Identify which cell holds the provided text, then report its (x, y) central coordinate. 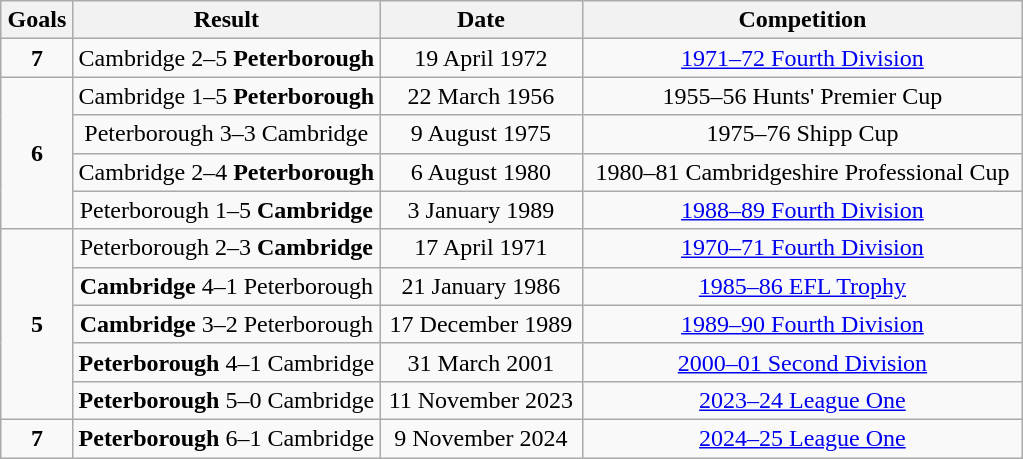
Result (226, 20)
21 January 1986 (482, 286)
Cambridge 2–5 Peterborough (226, 58)
1985–86 EFL Trophy (802, 286)
22 March 1956 (482, 96)
Cambridge 1–5 Peterborough (226, 96)
5 (37, 324)
1975–76 Shipp Cup (802, 134)
Peterborough 3–3 Cambridge (226, 134)
6 August 1980 (482, 172)
2000–01 Second Division (802, 362)
6 (37, 153)
17 April 1971 (482, 248)
Goals (37, 20)
1980–81 Cambridgeshire Professional Cup (802, 172)
Peterborough 4–1 Cambridge (226, 362)
Peterborough 2–3 Cambridge (226, 248)
Peterborough 5–0 Cambridge (226, 400)
2023–24 League One (802, 400)
Cambridge 4–1 Peterborough (226, 286)
11 November 2023 (482, 400)
17 December 1989 (482, 324)
31 March 2001 (482, 362)
Peterborough 1–5 Cambridge (226, 210)
1988–89 Fourth Division (802, 210)
2024–25 League One (802, 438)
9 November 2024 (482, 438)
1970–71 Fourth Division (802, 248)
9 August 1975 (482, 134)
1955–56 Hunts' Premier Cup (802, 96)
Cambridge 2–4 Peterborough (226, 172)
Competition (802, 20)
19 April 1972 (482, 58)
1971–72 Fourth Division (802, 58)
Peterborough 6–1 Cambridge (226, 438)
1989–90 Fourth Division (802, 324)
Cambridge 3–2 Peterborough (226, 324)
Date (482, 20)
3 January 1989 (482, 210)
